Return (X, Y) of the center of cell containing provided text 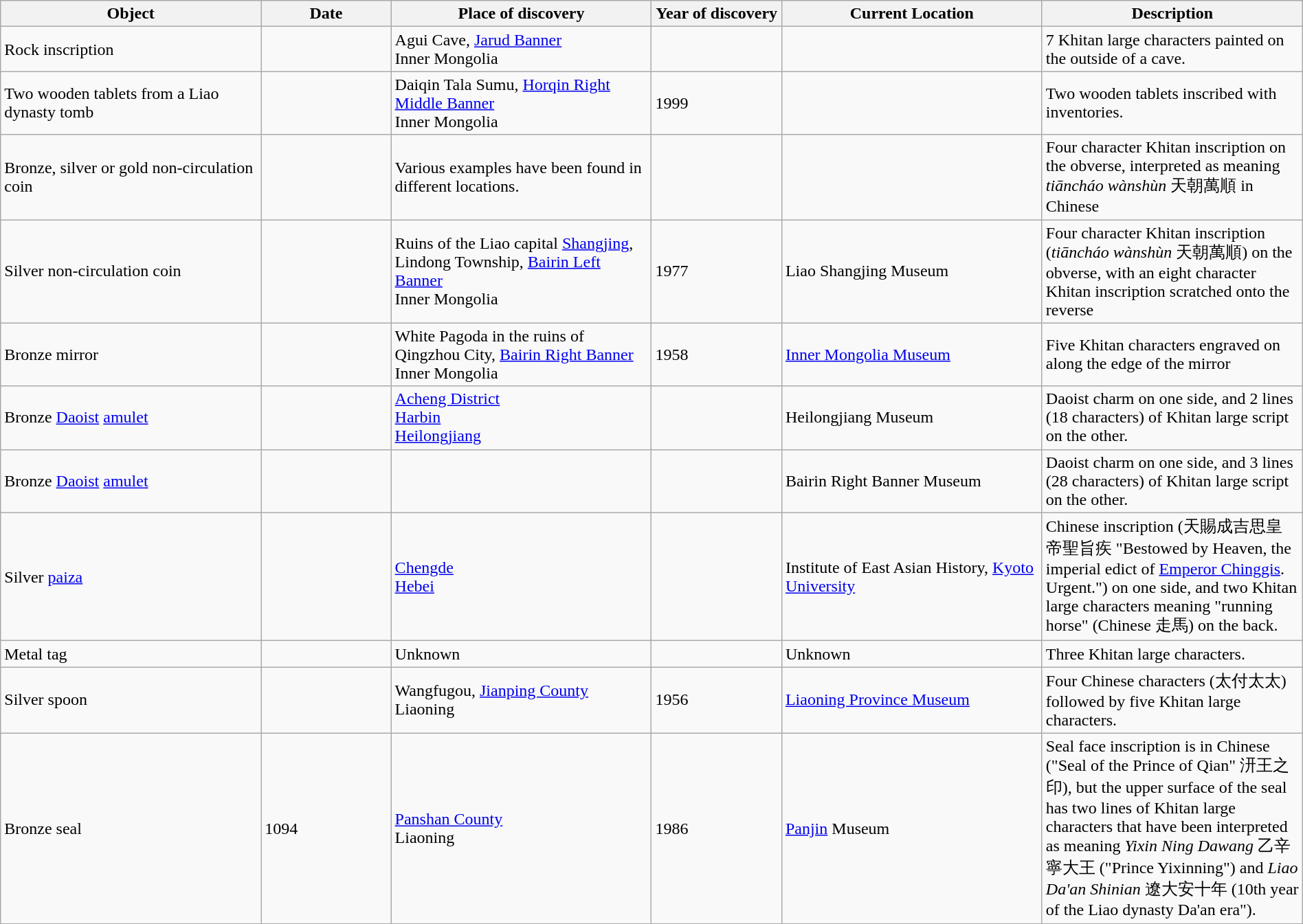
Agui Cave, Jarud BannerInner Mongolia (521, 49)
Year of discovery (716, 14)
1094 (326, 829)
Two wooden tablets from a Liao dynasty tomb (131, 103)
Daoist charm on one side, and 2 lines (18 characters) of Khitan large script on the other. (1172, 418)
Bairin Right Banner Museum (911, 481)
Daiqin Tala Sumu, Horqin Right Middle BannerInner Mongolia (521, 103)
Object (131, 14)
Place of discovery (521, 14)
Institute of East Asian History, Kyoto University (911, 577)
Wangfugou, Jianping CountyLiaoning (521, 701)
Three Khitan large characters. (1172, 654)
Two wooden tablets inscribed with inventories. (1172, 103)
Silver spoon (131, 701)
1977 (716, 272)
Panshan CountyLiaoning (521, 829)
Date (326, 14)
Description (1172, 14)
1999 (716, 103)
Inner Mongolia Museum (911, 354)
Bronze mirror (131, 354)
Five Khitan characters engraved on along the edge of the mirror (1172, 354)
Liao Shangjing Museum (911, 272)
1956 (716, 701)
Rock inscription (131, 49)
Metal tag (131, 654)
Acheng DistrictHarbinHeilongjiang (521, 418)
Current Location (911, 14)
Heilongjiang Museum (911, 418)
Silver non-circulation coin (131, 272)
Panjin Museum (911, 829)
7 Khitan large characters painted on the outside of a cave. (1172, 49)
White Pagoda in the ruins of Qingzhou City, Bairin Right BannerInner Mongolia (521, 354)
Various examples have been found in different locations. (521, 177)
Bronze, silver or gold non-circulation coin (131, 177)
Four character Khitan inscription on the obverse, interpreted as meaning tiāncháo wànshùn 天朝萬順 in Chinese (1172, 177)
Ruins of the Liao capital Shangjing, Lindong Township, Bairin Left BannerInner Mongolia (521, 272)
Daoist charm on one side, and 3 lines (28 characters) of Khitan large script on the other. (1172, 481)
1986 (716, 829)
1958 (716, 354)
Four character Khitan inscription (tiāncháo wànshùn 天朝萬順) on the obverse, with an eight character Khitan inscription scratched onto the reverse (1172, 272)
Silver paiza (131, 577)
Four Chinese characters (太付太太) followed by five Khitan large characters. (1172, 701)
Liaoning Province Museum (911, 701)
Bronze seal (131, 829)
ChengdeHebei (521, 577)
